Determine the (x, y) coordinate at the center of the cell enclosing the given text.  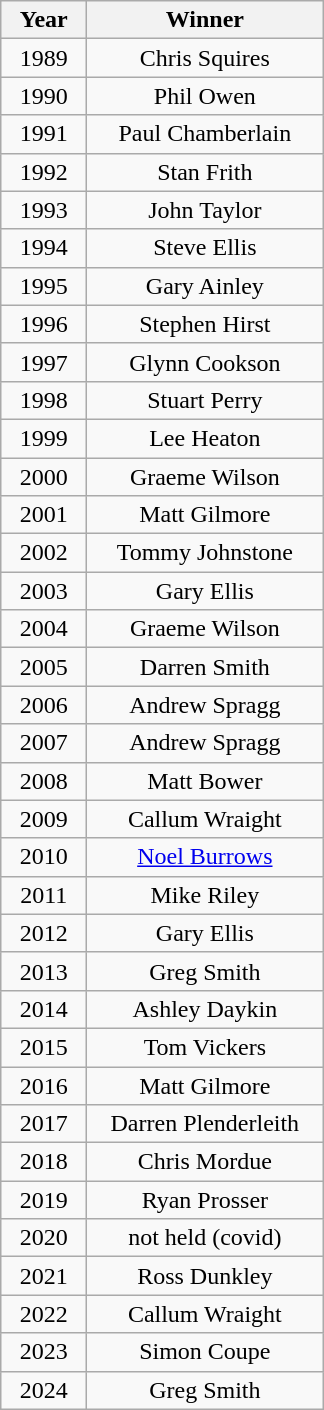
2009 (44, 819)
1994 (44, 248)
Chris Mordue (205, 1162)
Noel Burrows (205, 857)
2003 (44, 591)
2011 (44, 895)
2012 (44, 933)
Stephen Hirst (205, 324)
2020 (44, 1238)
Chris Squires (205, 58)
1998 (44, 400)
1999 (44, 438)
2014 (44, 1009)
2004 (44, 629)
Ross Dunkley (205, 1276)
2019 (44, 1200)
Gary Ainley (205, 286)
2002 (44, 553)
1996 (44, 324)
2023 (44, 1352)
2010 (44, 857)
Year (44, 20)
Winner (205, 20)
1992 (44, 172)
1990 (44, 96)
2018 (44, 1162)
Ryan Prosser (205, 1200)
2001 (44, 515)
Lee Heaton (205, 438)
2005 (44, 667)
Stan Frith (205, 172)
2016 (44, 1085)
Phil Owen (205, 96)
2006 (44, 705)
2024 (44, 1390)
Simon Coupe (205, 1352)
Tommy Johnstone (205, 553)
Matt Bower (205, 781)
not held (covid) (205, 1238)
2000 (44, 477)
Steve Ellis (205, 248)
Paul Chamberlain (205, 134)
John Taylor (205, 210)
Darren Smith (205, 667)
1991 (44, 134)
Tom Vickers (205, 1047)
Mike Riley (205, 895)
2008 (44, 781)
2013 (44, 971)
Ashley Daykin (205, 1009)
2017 (44, 1124)
1993 (44, 210)
2021 (44, 1276)
2015 (44, 1047)
2007 (44, 743)
Stuart Perry (205, 400)
Glynn Cookson (205, 362)
2022 (44, 1314)
1989 (44, 58)
Darren Plenderleith (205, 1124)
1997 (44, 362)
1995 (44, 286)
